Detect which cell encompasses the target text, then output its [x, y] center coordinate. 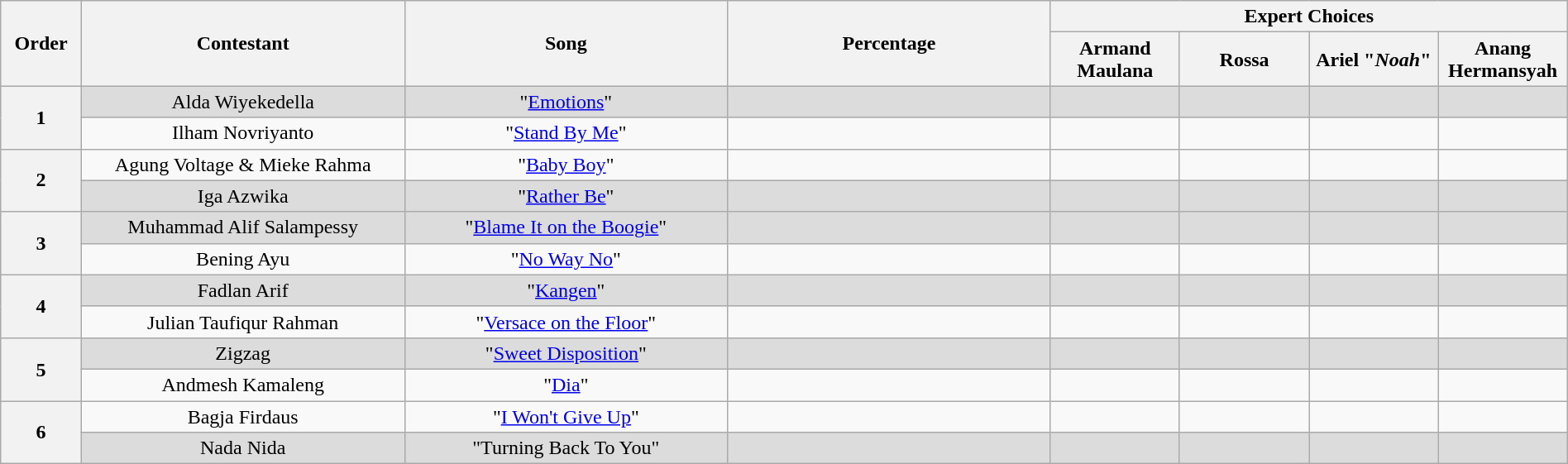
3 [41, 243]
"Stand By Me" [566, 133]
Iga Azwika [243, 196]
Anang Hermansyah [1503, 60]
5 [41, 369]
Rossa [1244, 60]
Armand Maulana [1115, 60]
"Rather Be" [566, 196]
2 [41, 180]
Bagja Firdaus [243, 416]
Expert Choices [1308, 17]
"Versace on the Floor" [566, 322]
Song [566, 43]
Muhammad Alif Salampessy [243, 227]
4 [41, 306]
"Dia" [566, 385]
Order [41, 43]
6 [41, 432]
"I Won't Give Up" [566, 416]
Contestant [243, 43]
Agung Voltage & Mieke Rahma [243, 165]
"Sweet Disposition" [566, 353]
Percentage [890, 43]
Fadlan Arif [243, 290]
Bening Ayu [243, 259]
1 [41, 117]
Zigzag [243, 353]
"Emotions" [566, 102]
Ariel "Noah" [1374, 60]
Julian Taufiqur Rahman [243, 322]
"Baby Boy" [566, 165]
Alda Wiyekedella [243, 102]
Ilham Novriyanto [243, 133]
"Turning Back To You" [566, 448]
Andmesh Kamaleng [243, 385]
"No Way No" [566, 259]
"Blame It on the Boogie" [566, 227]
"Kangen" [566, 290]
Nada Nida [243, 448]
